Provide the [X, Y] coordinate of the cell's center where the given text is located.  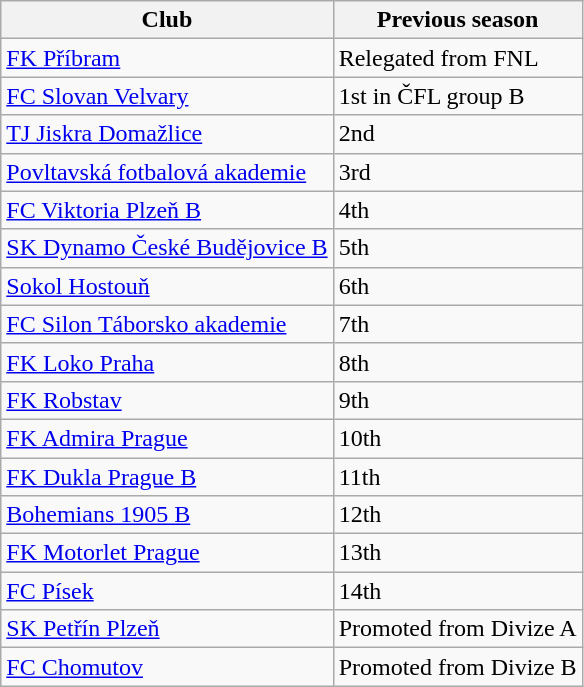
7th [458, 324]
TJ Jiskra Domažlice [167, 134]
6th [458, 286]
FK Příbram [167, 58]
5th [458, 248]
11th [458, 477]
FK Dukla Prague B [167, 477]
FC Viktoria Plzeň B [167, 210]
13th [458, 553]
FK Robstav [167, 400]
14th [458, 591]
SK Dynamo České Budějovice B [167, 248]
Club [167, 20]
Sokol Hostouň [167, 286]
Povltavská fotbalová akademie [167, 172]
FK Loko Praha [167, 362]
FK Motorlet Prague [167, 553]
FC Písek [167, 591]
12th [458, 515]
Bohemians 1905 B [167, 515]
Relegated from FNL [458, 58]
4th [458, 210]
3rd [458, 172]
FC Chomutov [167, 667]
Promoted from Divize A [458, 629]
1st in ČFL group B [458, 96]
SK Petřín Plzeň [167, 629]
8th [458, 362]
Previous season [458, 20]
FK Admira Prague [167, 438]
9th [458, 400]
FC Silon Táborsko akademie [167, 324]
FC Slovan Velvary [167, 96]
Promoted from Divize B [458, 667]
2nd [458, 134]
10th [458, 438]
